Identify which cell holds the provided text, then report its [X, Y] central coordinate. 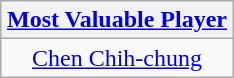
Most Valuable Player [116, 20]
Chen Chih-chung [116, 58]
